Extract the [X, Y] coordinate from the center of the cell holding the provided text.  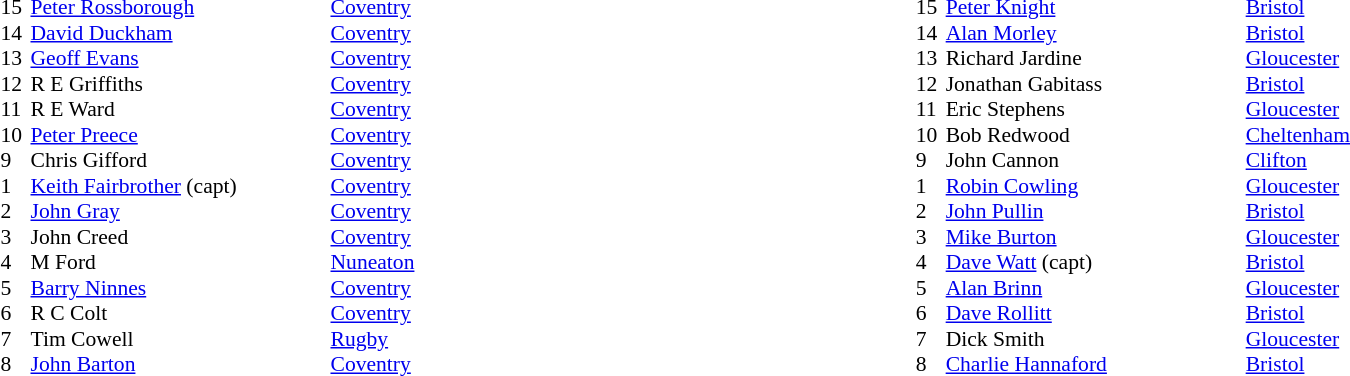
Tim Cowell [180, 339]
R C Colt [180, 313]
Chris Gifford [180, 161]
Robin Cowling [1096, 186]
Eric Stephens [1096, 109]
Keith Fairbrother (capt) [180, 186]
Jonathan Gabitass [1096, 84]
John Creed [180, 237]
Bob Redwood [1096, 135]
Geoff Evans [180, 59]
Rugby [372, 339]
Richard Jardine [1096, 59]
Dave Rollitt [1096, 313]
Alan Morley [1096, 33]
David Duckham [180, 33]
Dick Smith [1096, 339]
John Gray [180, 211]
Clifton [1298, 161]
Cheltenham [1298, 135]
R E Ward [180, 109]
M Ford [180, 263]
R E Griffiths [180, 84]
John Pullin [1096, 211]
John Cannon [1096, 161]
Nuneaton [372, 263]
Peter Preece [180, 135]
Mike Burton [1096, 237]
Barry Ninnes [180, 288]
Dave Watt (capt) [1096, 263]
Alan Brinn [1096, 288]
